Detect which cell encompasses the target text, then output its (X, Y) center coordinate. 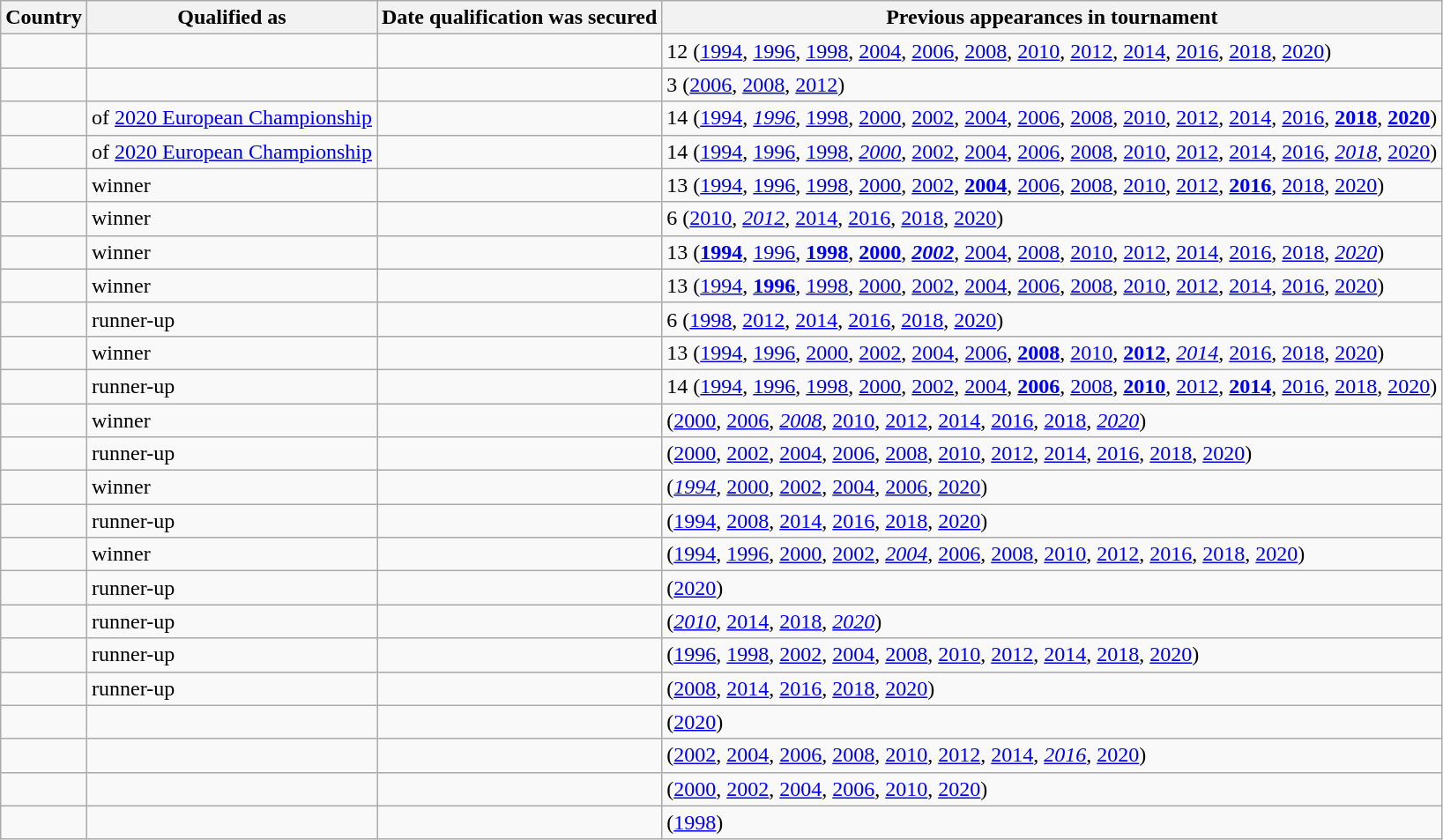
13 (1994, 1996, 1998, 2000, 2002, 2004, 2006, 2008, 2010, 2012, 2016, 2018, 2020) (1052, 185)
(2010, 2014, 2018, 2020) (1052, 621)
(1994, 2008, 2014, 2016, 2018, 2020) (1052, 521)
(2002, 2004, 2006, 2008, 2010, 2012, 2014, 2016, 2020) (1052, 755)
Date qualification was secured (520, 18)
(2000, 2002, 2004, 2006, 2010, 2020) (1052, 789)
Previous appearances in tournament (1052, 18)
Qualified as (231, 18)
(2008, 2014, 2016, 2018, 2020) (1052, 688)
(2000, 2006, 2008, 2010, 2012, 2014, 2016, 2018, 2020) (1052, 420)
13 (1994, 1996, 2000, 2002, 2004, 2006, 2008, 2010, 2012, 2014, 2016, 2018, 2020) (1052, 353)
13 (1994, 1996, 1998, 2000, 2002, 2004, 2008, 2010, 2012, 2014, 2016, 2018, 2020) (1052, 252)
(1994, 2000, 2002, 2004, 2006, 2020) (1052, 487)
13 (1994, 1996, 1998, 2000, 2002, 2004, 2006, 2008, 2010, 2012, 2014, 2016, 2020) (1052, 286)
(2000, 2002, 2004, 2006, 2008, 2010, 2012, 2014, 2016, 2018, 2020) (1052, 454)
6 (1998, 2012, 2014, 2016, 2018, 2020) (1052, 319)
3 (2006, 2008, 2012) (1052, 85)
Country (44, 18)
(1996, 1998, 2002, 2004, 2008, 2010, 2012, 2014, 2018, 2020) (1052, 655)
(1998) (1052, 822)
(1994, 1996, 2000, 2002, 2004, 2006, 2008, 2010, 2012, 2016, 2018, 2020) (1052, 554)
6 (2010, 2012, 2014, 2016, 2018, 2020) (1052, 219)
12 (1994, 1996, 1998, 2004, 2006, 2008, 2010, 2012, 2014, 2016, 2018, 2020) (1052, 51)
